Extract the [X, Y] coordinate from the center of the cell holding the provided text.  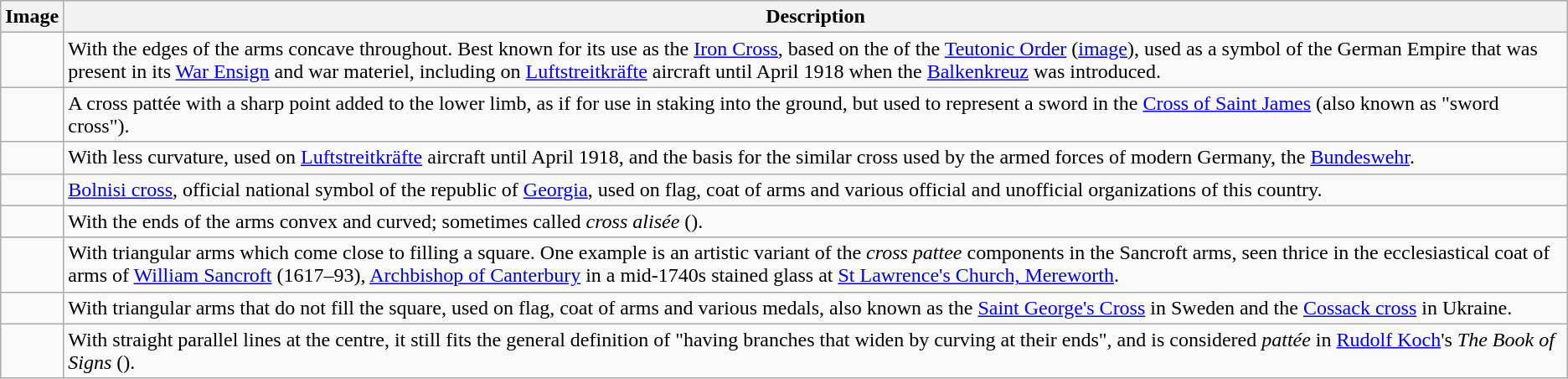
With the ends of the arms convex and curved; sometimes called cross alisée (). [816, 221]
Description [816, 17]
Image [32, 17]
